Locate the cell with the specified text and output its [X, Y] center coordinate. 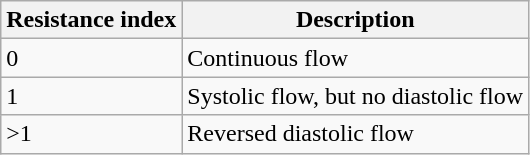
0 [92, 58]
>1 [92, 134]
Continuous flow [356, 58]
Description [356, 20]
Resistance index [92, 20]
1 [92, 96]
Reversed diastolic flow [356, 134]
Systolic flow, but no diastolic flow [356, 96]
